Return the [X, Y] coordinate for the center point of the cell that contains the specified text.  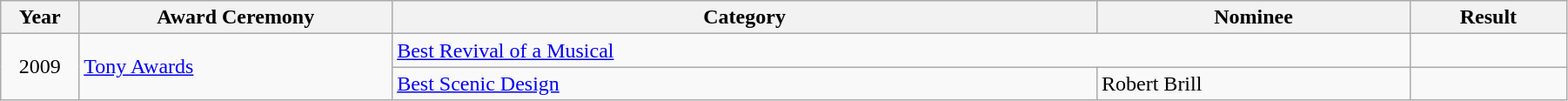
Year [40, 17]
Best Revival of a Musical [901, 50]
Nominee [1254, 17]
Category [745, 17]
2009 [40, 67]
Result [1488, 17]
Best Scenic Design [745, 84]
Robert Brill [1254, 84]
Award Ceremony [236, 17]
Tony Awards [236, 67]
